Scan for the cell matching the given text and deliver its (X, Y) coordinate at center. 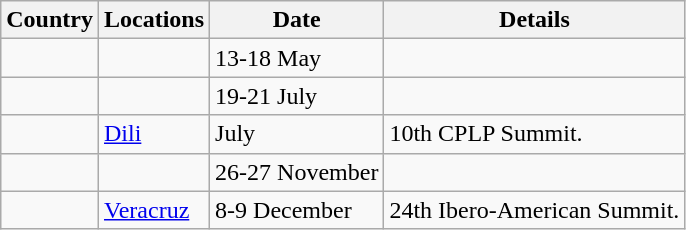
26-27 November (297, 172)
Details (534, 20)
Veracruz (154, 210)
Date (297, 20)
July (297, 134)
19-21 July (297, 96)
13-18 May (297, 58)
8-9 December (297, 210)
Dili (154, 134)
Country (50, 20)
Locations (154, 20)
10th CPLP Summit. (534, 134)
24th Ibero-American Summit. (534, 210)
